Pinpoint the cell where the given text exists, returning its (x, y) midpoint coordinate. 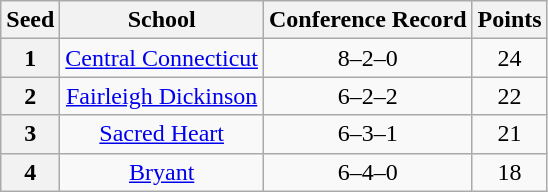
2 (30, 96)
4 (30, 172)
8–2–0 (368, 58)
3 (30, 134)
Seed (30, 20)
Central Connecticut (162, 58)
6–3–1 (368, 134)
6–4–0 (368, 172)
18 (510, 172)
1 (30, 58)
24 (510, 58)
22 (510, 96)
21 (510, 134)
Bryant (162, 172)
Sacred Heart (162, 134)
Points (510, 20)
Fairleigh Dickinson (162, 96)
6–2–2 (368, 96)
Conference Record (368, 20)
School (162, 20)
